Scan for the cell matching the given text and deliver its [x, y] coordinate at center. 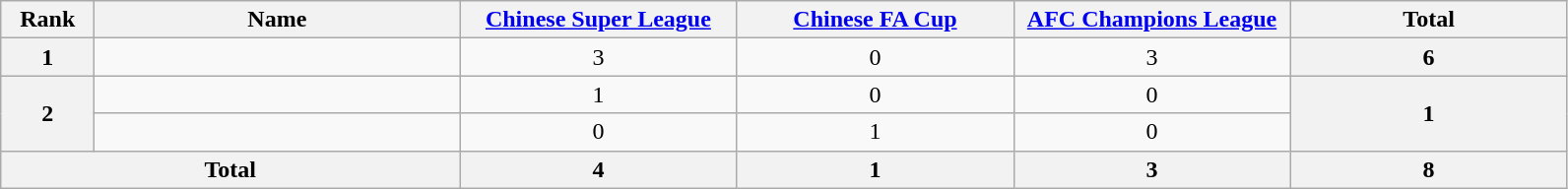
6 [1428, 57]
8 [1428, 169]
2 [47, 113]
Chinese FA Cup [875, 20]
Chinese Super League [599, 20]
Rank [47, 20]
Name [278, 20]
4 [599, 169]
AFC Champions League [1152, 20]
